Pinpoint the cell where the given text exists, returning its (x, y) midpoint coordinate. 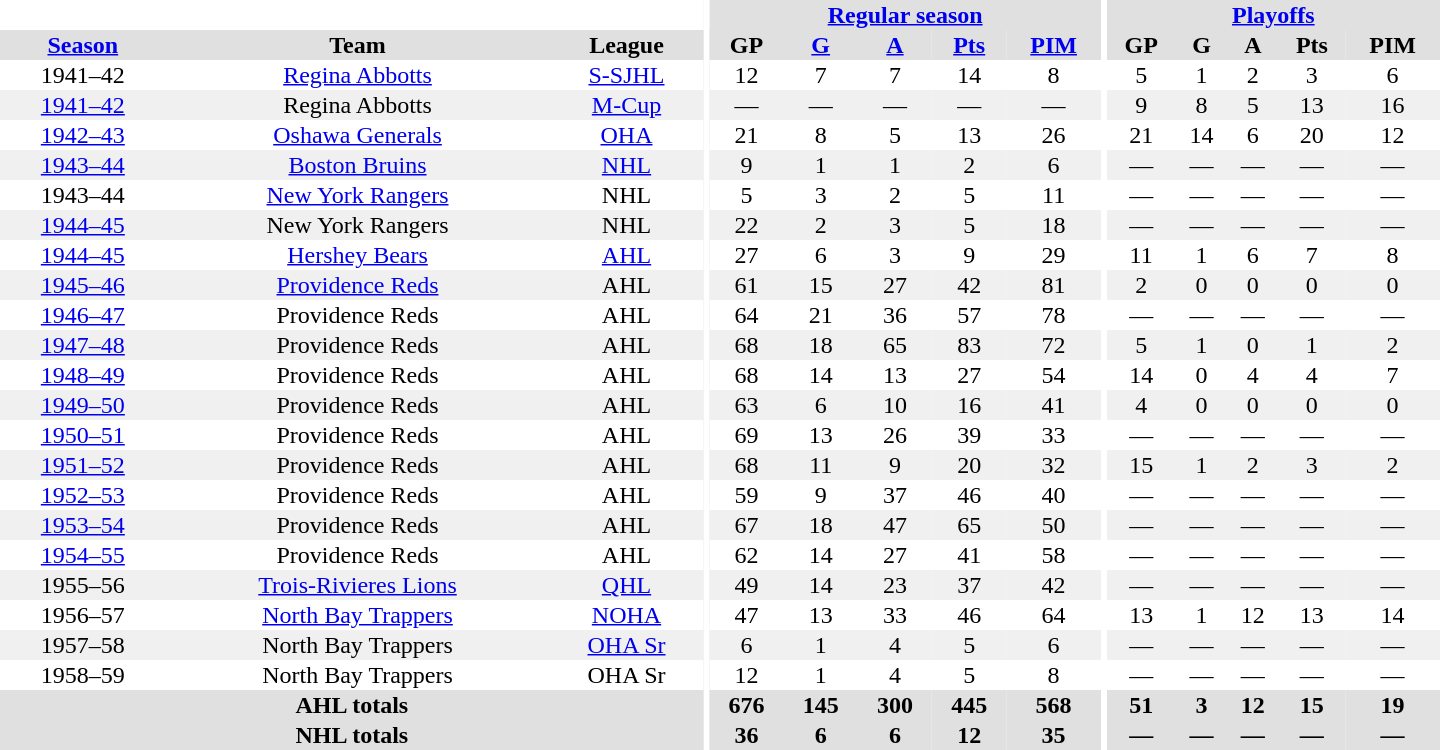
40 (1054, 495)
54 (1054, 375)
1953–54 (83, 525)
1951–52 (83, 465)
72 (1054, 345)
1942–43 (83, 135)
1948–49 (83, 375)
1947–48 (83, 345)
Regular season (905, 15)
1946–47 (83, 315)
23 (895, 585)
1952–53 (83, 495)
300 (895, 705)
50 (1054, 525)
Boston Bruins (358, 165)
Oshawa Generals (358, 135)
AHL totals (352, 705)
445 (969, 705)
10 (895, 405)
58 (1054, 555)
78 (1054, 315)
1956–57 (83, 615)
19 (1392, 705)
1949–50 (83, 405)
OHA (626, 135)
57 (969, 315)
1958–59 (83, 675)
145 (821, 705)
59 (746, 495)
Trois-Rivieres Lions (358, 585)
1957–58 (83, 645)
676 (746, 705)
NOHA (626, 615)
63 (746, 405)
81 (1054, 285)
62 (746, 555)
1945–46 (83, 285)
22 (746, 225)
568 (1054, 705)
League (626, 45)
49 (746, 585)
S-SJHL (626, 75)
NHL totals (352, 735)
Hershey Bears (358, 255)
Team (358, 45)
Playoffs (1274, 15)
1950–51 (83, 435)
69 (746, 435)
32 (1054, 465)
61 (746, 285)
39 (969, 435)
35 (1054, 735)
29 (1054, 255)
1954–55 (83, 555)
83 (969, 345)
67 (746, 525)
M-Cup (626, 105)
Season (83, 45)
1955–56 (83, 585)
51 (1142, 705)
QHL (626, 585)
